Search for the cell housing the specified text and yield its (x, y) center coordinate. 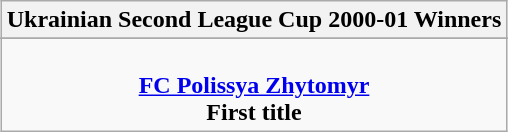
FC Polissya ZhytomyrFirst title (254, 85)
Ukrainian Second League Cup 2000-01 Winners (254, 20)
